Return the (X, Y) coordinate for the center point of the cell that contains the specified text.  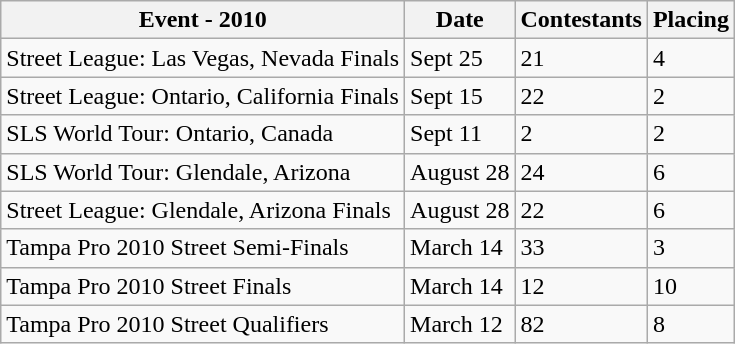
33 (581, 248)
Sept 25 (460, 58)
Contestants (581, 20)
SLS World Tour: Ontario, Canada (203, 134)
March 12 (460, 324)
Street League: Glendale, Arizona Finals (203, 210)
3 (690, 248)
12 (581, 286)
24 (581, 172)
8 (690, 324)
Sept 15 (460, 96)
Placing (690, 20)
Tampa Pro 2010 Street Qualifiers (203, 324)
4 (690, 58)
SLS World Tour: Glendale, Arizona (203, 172)
Tampa Pro 2010 Street Finals (203, 286)
Event - 2010 (203, 20)
10 (690, 286)
Street League: Las Vegas, Nevada Finals (203, 58)
Date (460, 20)
Street League: Ontario, California Finals (203, 96)
Sept 11 (460, 134)
21 (581, 58)
82 (581, 324)
Tampa Pro 2010 Street Semi-Finals (203, 248)
